Locate the cell with the specified text and output its [x, y] center coordinate. 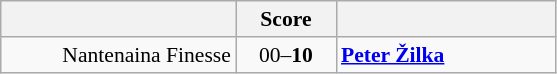
Peter Žilka [446, 55]
Nantenaina Finesse [118, 55]
Score [286, 19]
00–10 [286, 55]
